Output the [X, Y] coordinate of the center of the cell containing the given text.  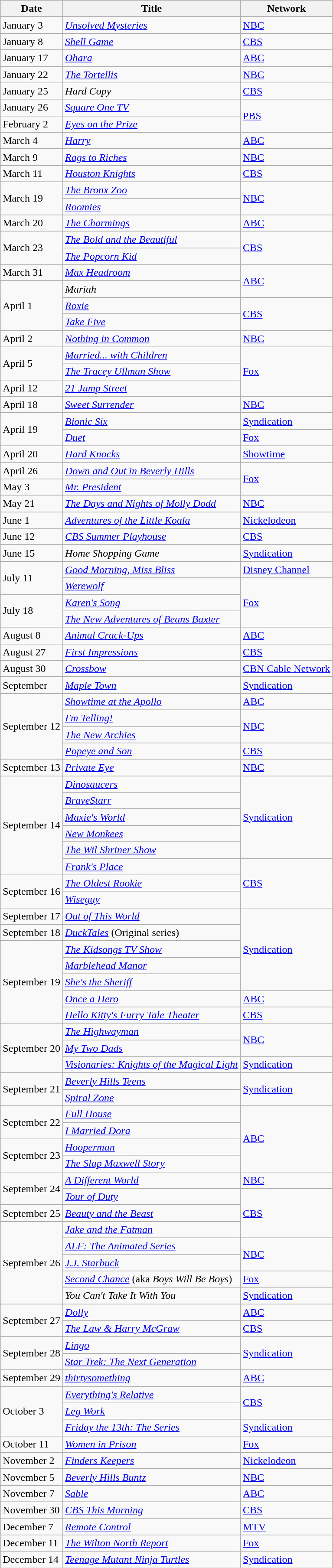
Ohara [151, 58]
May 21 [32, 504]
December 11 [32, 1543]
Tour of Duty [151, 1196]
Maxie's World [151, 817]
Married... with Children [151, 355]
September 23 [32, 1155]
July 11 [32, 578]
DuckTales (Original series) [151, 932]
Private Eye [151, 768]
October 11 [32, 1444]
BraveStarr [151, 801]
September 12 [32, 726]
May 3 [32, 487]
March 20 [32, 223]
The Law & Harry McGraw [151, 1329]
November 30 [32, 1510]
January 8 [32, 42]
March 11 [32, 173]
Sable [151, 1493]
Star Trek: The Next Generation [151, 1362]
You Can't Take It With You [151, 1296]
Down and Out in Beverly Hills [151, 470]
Showtime at the Apollo [151, 701]
Roomies [151, 207]
Disney Channel [286, 570]
Shell Game [151, 42]
The Bronx Zoo [151, 190]
Home Shopping Game [151, 553]
The Tortellis [151, 75]
Rags to Riches [151, 157]
New Monkees [151, 834]
MTV [286, 1526]
Full House [151, 1114]
Beverly Hills Teens [151, 1081]
Network [286, 9]
PBS [286, 116]
November 7 [32, 1493]
Date [32, 9]
I'm Telling! [151, 718]
Dolly [151, 1312]
Eyes on the Prize [151, 124]
April 18 [32, 404]
Square One TV [151, 108]
Frank's Place [151, 867]
April 19 [32, 429]
Adventures of the Little Koala [151, 520]
21 Jump Street [151, 388]
Lingo [151, 1345]
Once a Hero [151, 998]
March 9 [32, 157]
The Days and Nights of Molly Dodd [151, 504]
April 5 [32, 363]
September 24 [32, 1188]
September 14 [32, 825]
CBN Cable Network [286, 668]
Marblehead Manor [151, 965]
September 17 [32, 916]
Sweet Surrender [151, 404]
December 7 [32, 1526]
January 22 [32, 75]
Mr. President [151, 487]
September 25 [32, 1213]
September 19 [32, 982]
September 16 [32, 891]
Hard Knocks [151, 454]
September 20 [32, 1048]
Karen's Song [151, 603]
Jake and the Fatman [151, 1229]
Crossbow [151, 668]
Roxie [151, 306]
Leg Work [151, 1411]
March 31 [32, 273]
September 26 [32, 1262]
September 29 [32, 1378]
September 21 [32, 1089]
Finders Keepers [151, 1460]
CBS Summer Playhouse [151, 537]
April 20 [32, 454]
June 12 [32, 537]
The New Archies [151, 735]
Beverly Hills Buntz [151, 1477]
September 27 [32, 1320]
The Bold and the Beautiful [151, 240]
Hard Copy [151, 91]
Title [151, 9]
I Married Dora [151, 1131]
CBS This Morning [151, 1510]
September 28 [32, 1353]
Max Headroom [151, 273]
March 19 [32, 198]
April 1 [32, 306]
The Popcorn Kid [151, 256]
August 30 [32, 668]
March 4 [32, 140]
Maple Town [151, 685]
Remote Control [151, 1526]
November 2 [32, 1460]
Unsolved Mysteries [151, 25]
Everything's Relative [151, 1395]
April 12 [32, 388]
September [32, 685]
Animal Crack-Ups [151, 636]
Nothing in Common [151, 339]
First Impressions [151, 652]
September 13 [32, 768]
Harry [151, 140]
Spiral Zone [151, 1098]
Duet [151, 437]
J.J. Starbuck [151, 1263]
Houston Knights [151, 173]
The Tracey Ullman Show [151, 372]
Out of This World [151, 916]
The Charmings [151, 223]
October 3 [32, 1411]
November 5 [32, 1477]
The Wil Shriner Show [151, 850]
December 14 [32, 1560]
Bionic Six [151, 421]
The Kidsongs TV Show [151, 949]
August 8 [32, 636]
June 15 [32, 553]
Good Morning, Miss Bliss [151, 570]
Hello Kitty's Furry Tale Theater [151, 1015]
My Two Dads [151, 1048]
January 17 [32, 58]
Second Chance (aka Boys Will Be Boys) [151, 1279]
January 3 [32, 25]
April 26 [32, 470]
The Oldest Rookie [151, 883]
A Different World [151, 1180]
Dinosaucers [151, 784]
Wiseguy [151, 900]
Popeye and Son [151, 751]
The Highwayman [151, 1032]
January 26 [32, 108]
Werewolf [151, 586]
Hooperman [151, 1147]
The New Adventures of Beans Baxter [151, 619]
June 1 [32, 520]
Take Five [151, 322]
September 22 [32, 1122]
September 18 [32, 932]
The Wilton North Report [151, 1543]
April 2 [32, 339]
thirtysomething [151, 1378]
Showtime [286, 454]
ALF: The Animated Series [151, 1246]
January 25 [32, 91]
Women in Prison [151, 1444]
Visionaries: Knights of the Magical Light [151, 1065]
She's the Sheriff [151, 982]
The Slap Maxwell Story [151, 1164]
Beauty and the Beast [151, 1213]
March 23 [32, 248]
Mariah [151, 289]
July 18 [32, 611]
Teenage Mutant Ninja Turtles [151, 1560]
August 27 [32, 652]
Friday the 13th: The Series [151, 1428]
February 2 [32, 124]
